Search for the cell housing the specified text and yield its [x, y] center coordinate. 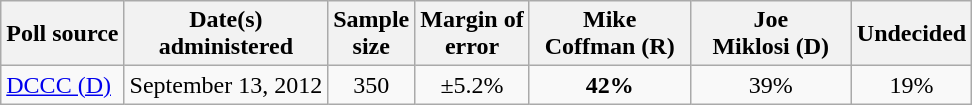
19% [911, 85]
42% [610, 85]
Date(s)administered [226, 34]
Samplesize [372, 34]
±5.2% [472, 85]
JoeMiklosi (D) [770, 34]
Margin oferror [472, 34]
350 [372, 85]
Undecided [911, 34]
39% [770, 85]
Poll source [62, 34]
September 13, 2012 [226, 85]
MikeCoffman (R) [610, 34]
DCCC (D) [62, 85]
